Find where the given text appears and provide that cell's center as [x, y] coordinate. 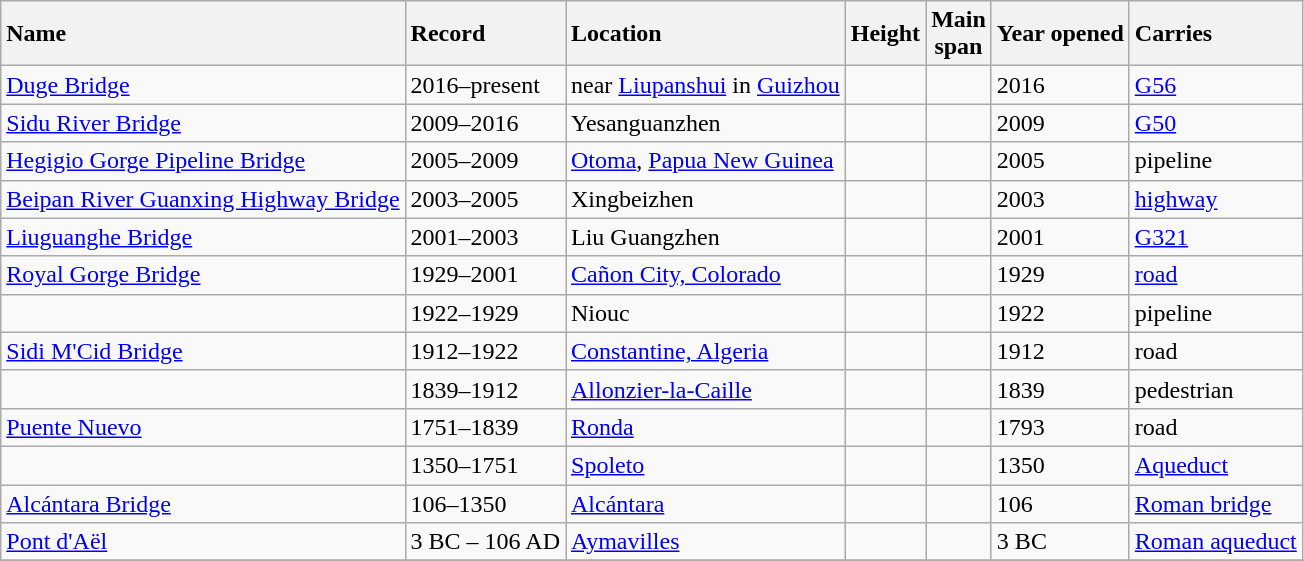
Xingbeizhen [706, 199]
1912–1922 [485, 351]
1922–1929 [485, 313]
Aqueduct [1216, 465]
3 BC [1060, 542]
G50 [1216, 123]
G321 [1216, 237]
Roman bridge [1216, 503]
2001 [1060, 237]
3 BC – 106 AD [485, 542]
Constantine, Algeria [706, 351]
Name [203, 34]
Height [885, 34]
2005 [1060, 161]
1751–1839 [485, 427]
2016–present [485, 85]
2009 [1060, 123]
Sidi M'Cid Bridge [203, 351]
1350–1751 [485, 465]
Carries [1216, 34]
Beipan River Guanxing Highway Bridge [203, 199]
Niouc [706, 313]
Puente Nuevo [203, 427]
pedestrian [1216, 389]
1929–2001 [485, 275]
Record [485, 34]
106–1350 [485, 503]
2009–2016 [485, 123]
2003–2005 [485, 199]
Pont d'Aël [203, 542]
Spoleto [706, 465]
1929 [1060, 275]
Mainspan [959, 34]
1912 [1060, 351]
Otoma, Papua New Guinea [706, 161]
Alcántara [706, 503]
Hegigio Gorge Pipeline Bridge [203, 161]
2016 [1060, 85]
Allonzier-la-Caille [706, 389]
1793 [1060, 427]
1922 [1060, 313]
1839–1912 [485, 389]
Sidu River Bridge [203, 123]
2003 [1060, 199]
1839 [1060, 389]
Cañon City, Colorado [706, 275]
Liuguanghe Bridge [203, 237]
Ronda [706, 427]
Location [706, 34]
highway [1216, 199]
2005–2009 [485, 161]
Liu Guangzhen [706, 237]
Yesanguanzhen [706, 123]
Year opened [1060, 34]
Royal Gorge Bridge [203, 275]
near Liupanshui in Guizhou [706, 85]
106 [1060, 503]
2001–2003 [485, 237]
1350 [1060, 465]
Alcántara Bridge [203, 503]
Roman aqueduct [1216, 542]
Duge Bridge [203, 85]
Aymavilles [706, 542]
G56 [1216, 85]
